Extract the [x, y] coordinate from the center of the cell holding the provided text.  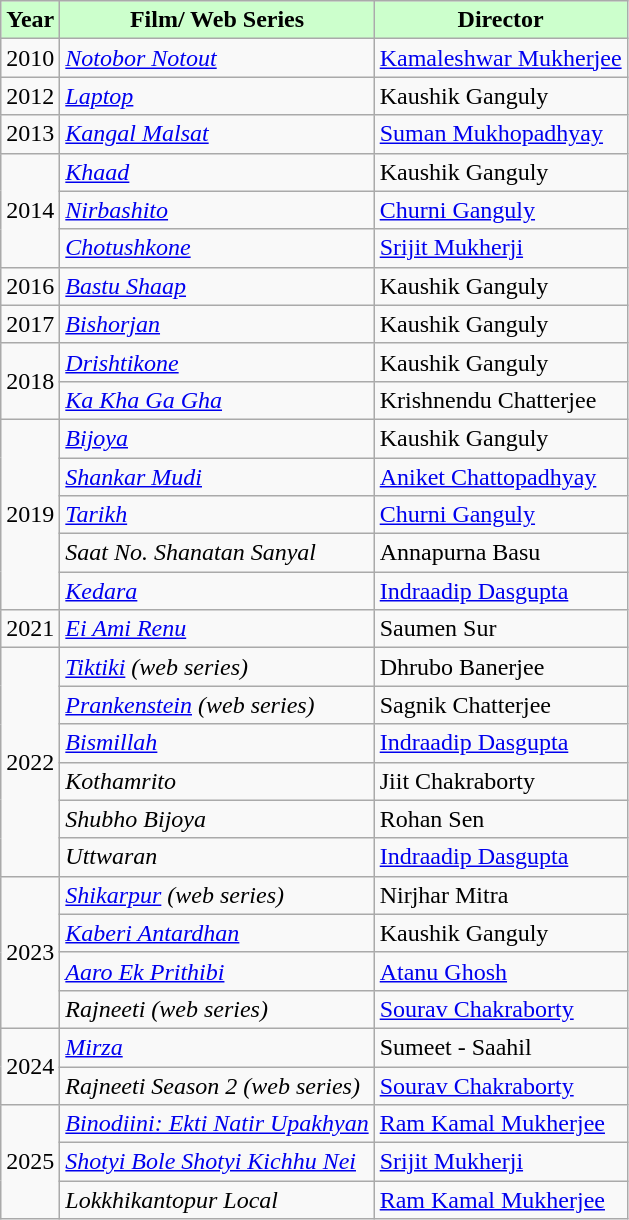
Saat No. Shanatan Sanyal [217, 553]
Krishnendu Chatterjee [500, 400]
Ka Kha Ga Gha [217, 400]
Nirbashito [217, 210]
2025 [30, 1162]
Prankenstein (web series) [217, 705]
Kothamrito [217, 781]
Atanu Ghosh [500, 971]
Kaberi Antardhan [217, 933]
Aniket Chattopadhyay [500, 477]
2017 [30, 324]
Shotyi Bole Shotyi Kichhu Nei [217, 1162]
2024 [30, 1066]
Kedara [217, 591]
Uttwaran [217, 857]
Laptop [217, 96]
Ei Ami Renu [217, 629]
2010 [30, 58]
2022 [30, 762]
Annapurna Basu [500, 553]
Chotushkone [217, 248]
Binodiini: Ekti Natir Upakhyan [217, 1124]
Director [500, 20]
2023 [30, 952]
2013 [30, 134]
Suman Mukhopadhyay [500, 134]
Aaro Ek Prithibi [217, 971]
Bismillah [217, 743]
Shankar Mudi [217, 477]
Sagnik Chatterjee [500, 705]
Bijoya [217, 438]
2021 [30, 629]
Jiit Chakraborty [500, 781]
Bastu Shaap [217, 286]
2018 [30, 381]
2019 [30, 514]
2012 [30, 96]
2016 [30, 286]
Tiktiki (web series) [217, 667]
Kamaleshwar Mukherjee [500, 58]
Shubho Bijoya [217, 819]
2014 [30, 210]
Mirza [217, 1047]
Tarikh [217, 515]
Dhrubo Banerjee [500, 667]
Notobor Notout [217, 58]
Film/ Web Series [217, 20]
Drishtikone [217, 362]
Rohan Sen [500, 819]
Khaad [217, 172]
Saumen Sur [500, 629]
Rajneeti Season 2 (web series) [217, 1085]
Bishorjan [217, 324]
Nirjhar Mitra [500, 895]
Lokkhikantopur Local [217, 1200]
Rajneeti (web series) [217, 1009]
Shikarpur (web series) [217, 895]
Kangal Malsat [217, 134]
Sumeet - Saahil [500, 1047]
Year [30, 20]
